Provide the (x, y) coordinate of the cell's center where the given text is located.  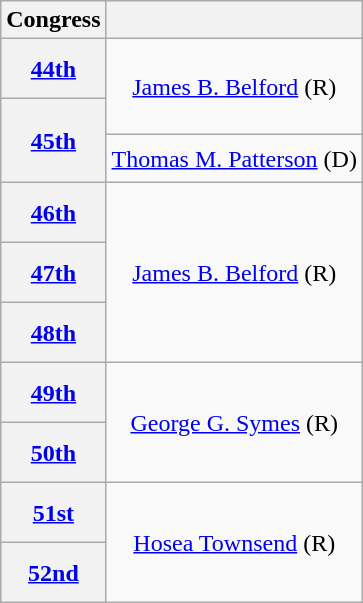
George G. Symes (R) (234, 423)
50th (54, 453)
Hosea Townsend (R) (234, 543)
49th (54, 393)
52nd (54, 573)
44th (54, 69)
46th (54, 213)
47th (54, 273)
51st (54, 513)
Thomas M. Patterson (D) (234, 159)
Congress (54, 20)
48th (54, 333)
45th (54, 141)
